Extract the [x, y] coordinate from the center of the cell holding the provided text.  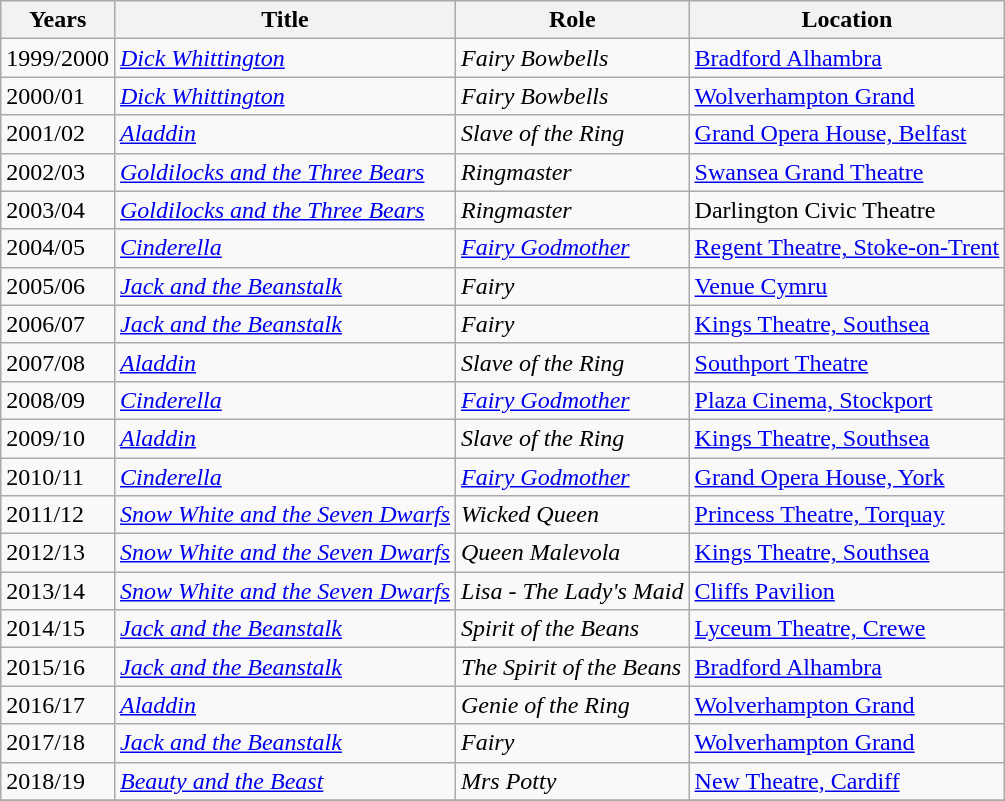
2014/15 [58, 629]
Wicked Queen [573, 515]
Regent Theatre, Stoke-on-Trent [847, 248]
Lyceum Theatre, Crewe [847, 629]
Queen Malevola [573, 553]
2018/19 [58, 781]
Years [58, 20]
2007/08 [58, 362]
2005/06 [58, 286]
Title [284, 20]
2008/09 [58, 400]
2010/11 [58, 477]
1999/2000 [58, 58]
Spirit of the Beans [573, 629]
Lisa - The Lady's Maid [573, 591]
New Theatre, Cardiff [847, 781]
Swansea Grand Theatre [847, 172]
2003/04 [58, 210]
Beauty and the Beast [284, 781]
Grand Opera House, York [847, 477]
Princess Theatre, Torquay [847, 515]
2004/05 [58, 248]
Role [573, 20]
2017/18 [58, 743]
The Spirit of the Beans [573, 667]
2012/13 [58, 553]
2013/14 [58, 591]
Grand Opera House, Belfast [847, 134]
2011/12 [58, 515]
Venue Cymru [847, 286]
Darlington Civic Theatre [847, 210]
2000/01 [58, 96]
2002/03 [58, 172]
2015/16 [58, 667]
2016/17 [58, 705]
2001/02 [58, 134]
Mrs Potty [573, 781]
2009/10 [58, 438]
Location [847, 20]
Cliffs Pavilion [847, 591]
Plaza Cinema, Stockport [847, 400]
Genie of the Ring [573, 705]
Southport Theatre [847, 362]
2006/07 [58, 324]
